Pinpoint the cell where the given text exists, returning its [x, y] midpoint coordinate. 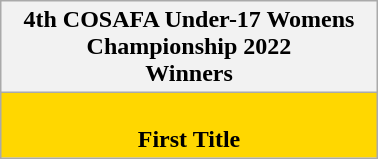
4th COSAFA Under-17 Womens Championship 2022Winners [189, 47]
First Title [189, 126]
